Pinpoint the cell where the given text exists, returning its [X, Y] midpoint coordinate. 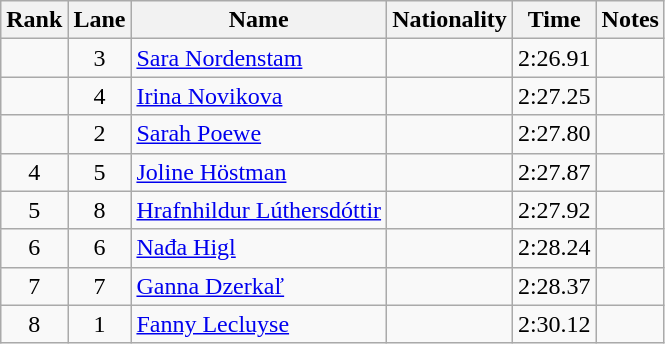
Time [554, 20]
2:26.91 [554, 58]
Sara Nordenstam [259, 58]
Ganna Dzerkaľ [259, 286]
Notes [630, 20]
Rank [34, 20]
Sarah Poewe [259, 134]
Lane [100, 20]
2:27.92 [554, 210]
Nađa Higl [259, 248]
Irina Novikova [259, 96]
2:28.37 [554, 286]
2:27.25 [554, 96]
1 [100, 324]
Nationality [450, 20]
Hrafnhildur Lúthersdóttir [259, 210]
Joline Höstman [259, 172]
2:27.80 [554, 134]
Name [259, 20]
2 [100, 134]
3 [100, 58]
Fanny Lecluyse [259, 324]
2:28.24 [554, 248]
2:30.12 [554, 324]
2:27.87 [554, 172]
